Return [X, Y] of the center of cell containing provided text 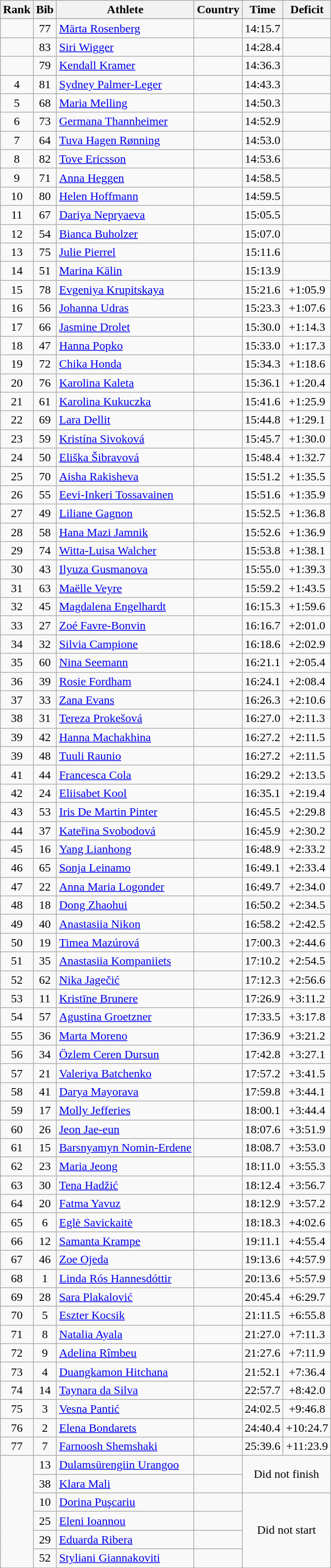
17:42.8 [263, 1054]
79 [45, 66]
+9:46.8 [307, 1409]
Tena Hadžić [126, 1185]
Natalia Ayala [126, 1334]
14:43.3 [263, 84]
Valeriya Batchenko [126, 1073]
16:18.6 [263, 644]
+1:07.6 [307, 308]
Aisha Rakisheva [126, 476]
+1:32.7 [307, 457]
+3:55.3 [307, 1167]
15:07.0 [263, 234]
19:13.6 [263, 1260]
Duangkamon Hitchana [126, 1371]
82 [45, 159]
22:57.7 [263, 1390]
83 [45, 47]
+2:13.5 [307, 774]
Tereza Prokešová [126, 719]
15:51.6 [263, 495]
15:36.1 [263, 383]
1 [45, 1278]
+3:17.8 [307, 1017]
Tuva Hagen Rønning [126, 140]
15:05.5 [263, 215]
+3:44.4 [307, 1110]
Eleni Ioannou [126, 1521]
+2:34.5 [307, 905]
14:53.0 [263, 140]
15:11.6 [263, 252]
+4:57.9 [307, 1260]
+3:57.2 [307, 1204]
15:13.9 [263, 271]
+7:36.4 [307, 1371]
Marta Moreno [126, 1036]
+2:44.6 [307, 943]
17:33.5 [263, 1017]
Marina Kälin [126, 271]
Anastasiia Kompaniiets [126, 961]
+2:42.5 [307, 924]
+1:43.5 [307, 588]
+3:27.1 [307, 1054]
+2:08.4 [307, 681]
Julie Pierrel [126, 252]
Iris De Martin Pinter [126, 812]
Athlete [126, 10]
Deficit [307, 10]
17:10.2 [263, 961]
+3:53.0 [307, 1148]
Zoe Ojeda [126, 1260]
+1:29.1 [307, 420]
15:51.2 [263, 476]
+5:57.9 [307, 1278]
Tove Ericsson [126, 159]
18:12.4 [263, 1185]
+2:02.9 [307, 644]
Vesna Pantić [126, 1409]
18:18.3 [263, 1222]
Agustina Groetzner [126, 1017]
Molly Jefferies [126, 1110]
Sara Plakalović [126, 1297]
15:41.6 [263, 401]
+10:24.7 [307, 1428]
Time [263, 10]
25:39.6 [263, 1446]
17:57.2 [263, 1073]
Nika Jagečić [126, 980]
15:55.0 [263, 570]
Maria Jeong [126, 1167]
18:08.7 [263, 1148]
+1:35.5 [307, 476]
Özlem Ceren Dursun [126, 1054]
+1:25.9 [307, 401]
+2:11.3 [307, 719]
14:59.5 [263, 196]
Maria Melling [126, 103]
+1:59.6 [307, 607]
Siri Wigger [126, 47]
16:21.1 [263, 663]
+3:11.2 [307, 998]
Taynara da Silva [126, 1390]
2 [45, 1428]
+11:23.9 [307, 1446]
+3:44.1 [307, 1092]
Germana Thannheimer [126, 122]
Linda Rós Hannesdóttir [126, 1278]
15:44.8 [263, 420]
Magdalena Engelhardt [126, 607]
Chika Honda [126, 364]
Tuuli Raunio [126, 756]
15:30.0 [263, 327]
+2:10.6 [307, 700]
21:11.5 [263, 1316]
Karolina Kukuczka [126, 401]
Klara Mali [126, 1484]
16:24.1 [263, 681]
20:13.6 [263, 1278]
Yang Lianhong [126, 849]
Hanna Popko [126, 346]
Eevi-Inkeri Tossavainen [126, 495]
Farnoosh Shemshaki [126, 1446]
+3:21.2 [307, 1036]
Barsnyamyn Nomin-Erdene [126, 1148]
17:12.3 [263, 980]
16:49.1 [263, 868]
+1:05.9 [307, 290]
+2:30.2 [307, 831]
Did not start [286, 1530]
Eliška Šibravová [126, 457]
+6:55.8 [307, 1316]
+1:35.9 [307, 495]
Sonja Leinamo [126, 868]
+2:33.4 [307, 868]
+8:42.0 [307, 1390]
81 [45, 84]
+1:30.0 [307, 439]
16:26.3 [263, 700]
+7:11.9 [307, 1353]
Witta-Luisa Walcher [126, 551]
Liliane Gagnon [126, 513]
Kristīne Brunere [126, 998]
+2:34.0 [307, 887]
Sydney Palmer-Leger [126, 84]
+6:29.7 [307, 1297]
16:58.2 [263, 924]
18:11.0 [263, 1167]
40 [45, 924]
16:35.1 [263, 793]
14:53.6 [263, 159]
24:40.4 [263, 1428]
14:58.5 [263, 177]
Kateřina Svobodová [126, 831]
16:29.2 [263, 774]
16:27.0 [263, 719]
Dorina Puşcariu [126, 1502]
18:12.9 [263, 1204]
+1:20.4 [307, 383]
Helen Hoffmann [126, 196]
15:53.8 [263, 551]
+3:51.9 [307, 1129]
16:15.3 [263, 607]
Elena Bondarets [126, 1428]
Eszter Kocsik [126, 1316]
16:45.9 [263, 831]
+1:14.3 [307, 327]
80 [45, 196]
18:00.1 [263, 1110]
Kendall Kramer [126, 66]
Anastasiia Nikon [126, 924]
Adelina Rîmbeu [126, 1353]
Bib [45, 10]
+1:38.1 [307, 551]
+3:56.7 [307, 1185]
Johanna Udras [126, 308]
+2:01.0 [307, 625]
14:36.3 [263, 66]
19:11.1 [263, 1241]
18:07.6 [263, 1129]
Eglė Savickaitė [126, 1222]
Lara Dellit [126, 420]
17:59.8 [263, 1092]
15:34.3 [263, 364]
21:52.1 [263, 1371]
+2:19.4 [307, 793]
17:00.3 [263, 943]
Dariya Nepryaeva [126, 215]
Darya Mayorava [126, 1092]
16:45.5 [263, 812]
Rosie Fordham [126, 681]
Hana Mazi Jamnik [126, 532]
14:15.7 [263, 28]
+7:11.3 [307, 1334]
Kristína Sivoková [126, 439]
15:21.6 [263, 290]
15:59.2 [263, 588]
Dulamsürengiin Urangoo [126, 1465]
Zoé Favre-Bonvin [126, 625]
3 [45, 1409]
20:45.4 [263, 1297]
Eduarda Ribera [126, 1540]
+2:33.2 [307, 849]
15:48.4 [263, 457]
Did not finish [286, 1474]
16:50.2 [263, 905]
Anna Maria Logonder [126, 887]
Samanta Krampe [126, 1241]
+2:54.5 [307, 961]
+3:41.5 [307, 1073]
14:50.3 [263, 103]
Rank [17, 10]
16:16.7 [263, 625]
Jeon Jae-eun [126, 1129]
+1:17.3 [307, 346]
14:28.4 [263, 47]
16:49.7 [263, 887]
24:02.5 [263, 1409]
78 [45, 290]
Jasmine Drolet [126, 327]
Ilyuza Gusmanova [126, 570]
17:26.9 [263, 998]
Country [218, 10]
Hanna Machakhina [126, 737]
+4:02.6 [307, 1222]
16:48.9 [263, 849]
Evgeniya Krupitskaya [126, 290]
15:52.6 [263, 532]
Francesca Cola [126, 774]
14:52.9 [263, 122]
Märta Rosenberg [126, 28]
+1:36.9 [307, 532]
15:23.3 [263, 308]
21:27.6 [263, 1353]
15:33.0 [263, 346]
Bianca Buholzer [126, 234]
15:45.7 [263, 439]
Maëlle Veyre [126, 588]
+1:36.8 [307, 513]
+2:05.4 [307, 663]
Silvia Campione [126, 644]
+2:56.6 [307, 980]
Dong Zhaohui [126, 905]
+1:39.3 [307, 570]
Timea Mazúrová [126, 943]
+4:55.4 [307, 1241]
Anna Heggen [126, 177]
+2:29.8 [307, 812]
17:36.9 [263, 1036]
Eliisabet Kool [126, 793]
15:52.5 [263, 513]
Karolina Kaleta [126, 383]
Nina Seemann [126, 663]
Styliani Giannakoviti [126, 1558]
Fatma Yavuz [126, 1204]
Zana Evans [126, 700]
+1:18.6 [307, 364]
21:27.0 [263, 1334]
